Determine the (X, Y) coordinate at the center of the cell enclosing the given text.  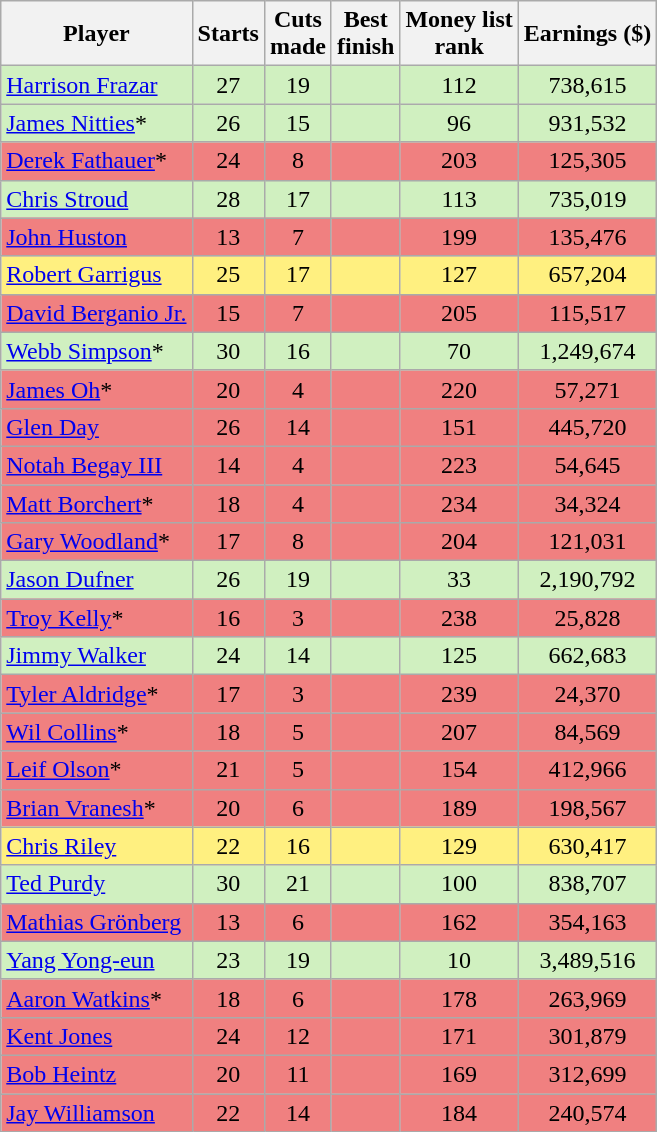
James Oh* (96, 389)
James Nitties* (96, 123)
Robert Garrigus (96, 275)
Glen Day (96, 427)
24,370 (587, 694)
662,683 (587, 656)
127 (459, 275)
931,532 (587, 123)
205 (459, 313)
312,699 (587, 1074)
263,969 (587, 998)
115,517 (587, 313)
121,031 (587, 542)
John Huston (96, 237)
199 (459, 237)
Jay Williamson (96, 1113)
Chris Riley (96, 846)
57,271 (587, 389)
154 (459, 770)
735,019 (587, 199)
84,569 (587, 732)
239 (459, 694)
25,828 (587, 618)
Bob Heintz (96, 1074)
Leif Olson* (96, 770)
28 (228, 199)
203 (459, 161)
3,489,516 (587, 960)
162 (459, 922)
27 (228, 85)
23 (228, 960)
301,879 (587, 1036)
54,645 (587, 465)
135,476 (587, 237)
Yang Yong-eun (96, 960)
220 (459, 389)
Brian Vranesh* (96, 808)
238 (459, 618)
Wil Collins* (96, 732)
Money listrank (459, 34)
125,305 (587, 161)
234 (459, 503)
Mathias Grönberg (96, 922)
240,574 (587, 1113)
207 (459, 732)
11 (298, 1074)
129 (459, 846)
Gary Woodland* (96, 542)
Matt Borchert* (96, 503)
151 (459, 427)
354,163 (587, 922)
David Berganio Jr. (96, 313)
Starts (228, 34)
34,324 (587, 503)
412,966 (587, 770)
171 (459, 1036)
204 (459, 542)
125 (459, 656)
198,567 (587, 808)
Player (96, 34)
Harrison Frazar (96, 85)
Kent Jones (96, 1036)
70 (459, 351)
Jimmy Walker (96, 656)
Tyler Aldridge* (96, 694)
25 (228, 275)
33 (459, 580)
738,615 (587, 85)
Jason Dufner (96, 580)
178 (459, 998)
838,707 (587, 884)
2,190,792 (587, 580)
630,417 (587, 846)
Aaron Watkins* (96, 998)
223 (459, 465)
Webb Simpson* (96, 351)
112 (459, 85)
Notah Begay III (96, 465)
Troy Kelly* (96, 618)
100 (459, 884)
Bestfinish (365, 34)
Cutsmade (298, 34)
Chris Stroud (96, 199)
169 (459, 1074)
1,249,674 (587, 351)
657,204 (587, 275)
96 (459, 123)
10 (459, 960)
445,720 (587, 427)
12 (298, 1036)
113 (459, 199)
Derek Fathauer* (96, 161)
184 (459, 1113)
Earnings ($) (587, 34)
189 (459, 808)
Ted Purdy (96, 884)
